Identify which cell holds the provided text, then report its [X, Y] central coordinate. 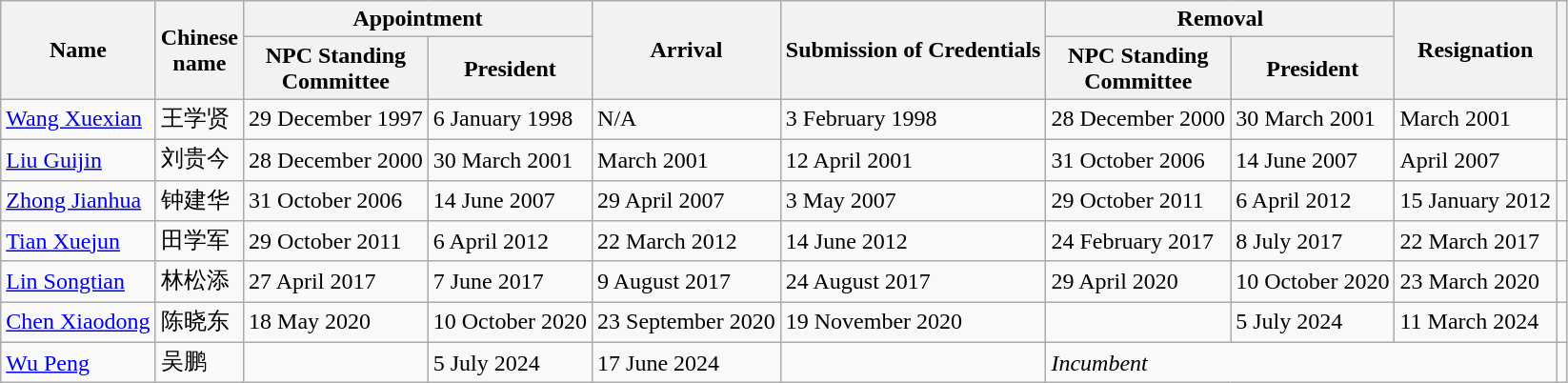
Name [78, 50]
Lin Songtian [78, 282]
24 February 2017 [1138, 242]
14 June 2012 [913, 242]
Resignation [1476, 50]
林松添 [199, 282]
吴鹏 [199, 362]
7 June 2017 [510, 282]
9 August 2017 [687, 282]
Appointment [418, 19]
23 March 2020 [1476, 282]
Wang Xuexian [78, 120]
Liu Guijin [78, 160]
12 April 2001 [913, 160]
3 February 1998 [913, 120]
钟建华 [199, 200]
29 April 2007 [687, 200]
N/A [687, 120]
8 July 2017 [1313, 242]
Wu Peng [78, 362]
24 August 2017 [913, 282]
3 May 2007 [913, 200]
田学军 [199, 242]
29 December 1997 [336, 120]
Arrival [687, 50]
17 June 2024 [687, 362]
Removal [1220, 19]
22 March 2012 [687, 242]
22 March 2017 [1476, 242]
Zhong Jianhua [78, 200]
Submission of Credentials [913, 50]
Tian Xuejun [78, 242]
Chen Xiaodong [78, 322]
April 2007 [1476, 160]
29 April 2020 [1138, 282]
Chinesename [199, 50]
23 September 2020 [687, 322]
6 January 1998 [510, 120]
王学贤 [199, 120]
27 April 2017 [336, 282]
陈晓东 [199, 322]
18 May 2020 [336, 322]
刘贵今 [199, 160]
Incumbent [1301, 362]
15 January 2012 [1476, 200]
11 March 2024 [1476, 322]
19 November 2020 [913, 322]
